Output the (x, y) coordinate of the center of the cell containing the given text.  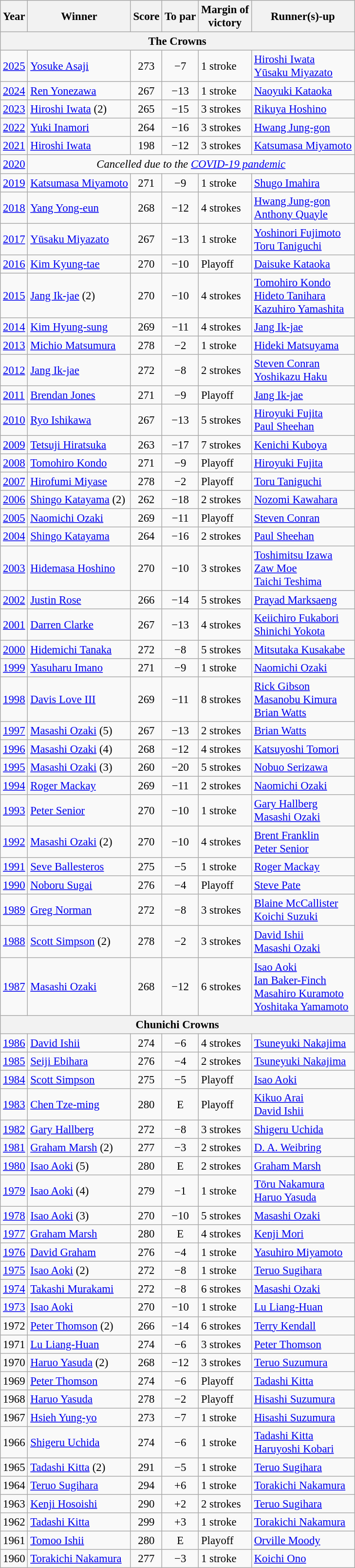
2012 (14, 371)
1967 (14, 1417)
Justin Rose (79, 600)
−18 (180, 500)
Hwang Jung-gon Anthony Quayle (303, 208)
Shingo Katayama (2) (79, 500)
Keiichiro Fukabori Shinichi Yokota (303, 624)
2018 (14, 208)
2009 (14, 445)
Year (14, 17)
299 (146, 1522)
1966 (14, 1442)
1975 (14, 1271)
1964 (14, 1486)
Kenichi Kuboya (303, 445)
Hirofumi Miyase (79, 482)
Davis Love III (79, 699)
8 strokes (225, 699)
Yuki Inamori (79, 128)
1989 (14, 910)
Winner (79, 17)
Score (146, 17)
263 (146, 445)
Hidemasa Hoshino (79, 568)
Masashi Ozaki (4) (79, 749)
Ryo Ishikawa (79, 420)
Kim Kyung-tae (79, 264)
1984 (14, 1079)
Haruo Yasuda (79, 1399)
Yang Yong-eun (79, 208)
1968 (14, 1399)
Tomohiro Kondo (79, 463)
Steven Conran (303, 518)
Tōru Nakamura Haruo Yasuda (303, 1191)
Seiji Ebihara (79, 1061)
Shugo Imahira (303, 183)
Kenji Mori (303, 1234)
Hiroyuki Fujita Paul Sheehan (303, 420)
1973 (14, 1308)
279 (146, 1191)
Brent Franklin Peter Senior (303, 843)
Margin ofvictory (225, 17)
Gary Hallberg Masashi Ozaki (303, 810)
1991 (14, 867)
−1 (180, 1191)
Hiroshi Iwata Yūsaku Miyazato (303, 66)
2013 (14, 345)
David Ishii (79, 1043)
Prayad Marksaeng (303, 600)
D. A. Weibring (303, 1148)
2000 (14, 649)
1993 (14, 810)
260 (146, 767)
Scott Simpson (2) (79, 942)
290 (146, 1504)
−15 (180, 109)
1969 (14, 1381)
Naoyuki Kataoka (303, 91)
Steven Conran Yoshikazu Haku (303, 371)
Isao Aoki (5) (79, 1166)
1997 (14, 731)
Masashi Ozaki (3) (79, 767)
Takashi Murakami (79, 1289)
Terry Kendall (303, 1326)
1992 (14, 843)
291 (146, 1467)
Runner(s)-up (303, 17)
Hiroyuki Fujita (303, 463)
2007 (14, 482)
Cancelled due to the COVID-19 pandemic (191, 164)
Hidemichi Tanaka (79, 649)
1960 (14, 1559)
Tetsuji Hiratsuka (79, 445)
1963 (14, 1504)
To par (180, 17)
+6 (180, 1486)
Steve Pate (303, 885)
Isao Aoki Ian Baker-Finch Masahiro Kuramoto Yoshitaka Yamamoto (303, 987)
Yasuhiro Miyamoto (303, 1253)
1985 (14, 1061)
−17 (180, 445)
1974 (14, 1289)
Peter Senior (79, 810)
Yoshinori Fujimoto Toru Taniguchi (303, 239)
2024 (14, 91)
Tadashi Kitta (2) (79, 1467)
Hsieh Yung-yo (79, 1417)
1965 (14, 1467)
2008 (14, 463)
Koichi Ono (303, 1559)
2025 (14, 66)
2001 (14, 624)
Tomohiro Kondo Hideto Tanihara Kazuhiro Yamashita (303, 295)
1961 (14, 1541)
Haruo Yasuda (2) (79, 1362)
Isao Aoki (4) (79, 1191)
2017 (14, 239)
1987 (14, 987)
+2 (180, 1504)
Masashi Ozaki (2) (79, 843)
2020 (14, 164)
2005 (14, 518)
2006 (14, 500)
Tomoo Ishii (79, 1541)
7 strokes (225, 445)
1986 (14, 1043)
1990 (14, 885)
Hiroshi Iwata (79, 146)
Gary Hallberg (79, 1129)
1995 (14, 767)
198 (146, 146)
2004 (14, 537)
Chen Tze-ming (79, 1105)
2010 (14, 420)
1998 (14, 699)
2002 (14, 600)
Nobuo Serizawa (303, 767)
2015 (14, 295)
1978 (14, 1216)
1988 (14, 942)
1962 (14, 1522)
Greg Norman (79, 910)
Kikuo Arai David Ishii (303, 1105)
Blaine McCallister Koichi Suzuki (303, 910)
2016 (14, 264)
2021 (14, 146)
Toru Taniguchi (303, 482)
Orville Moody (303, 1541)
1996 (14, 749)
265 (146, 109)
Seve Ballesteros (79, 867)
Graham Marsh (2) (79, 1148)
Nozomi Kawahara (303, 500)
Peter Thomson (2) (79, 1326)
1972 (14, 1326)
2022 (14, 128)
1979 (14, 1191)
Noboru Sugai (79, 885)
Scott Simpson (79, 1079)
Yūsaku Miyazato (79, 239)
294 (146, 1486)
1976 (14, 1253)
Yasuharu Imano (79, 668)
Kenji Hosoishi (79, 1504)
Katsuyoshi Tomori (303, 749)
1982 (14, 1129)
David Graham (79, 1253)
1994 (14, 786)
Michio Matsumura (79, 345)
2023 (14, 109)
Daisuke Kataoka (303, 264)
Hiroshi Iwata (2) (79, 109)
Chunichi Crowns (177, 1024)
1999 (14, 668)
Mitsutaka Kusakabe (303, 649)
Kim Hyung-sung (79, 327)
Hideki Matsuyama (303, 345)
Toshimitsu Izawa Zaw Moe Taichi Teshima (303, 568)
2011 (14, 395)
Isao Aoki (2) (79, 1271)
1977 (14, 1234)
The Crowns (177, 41)
Isao Aoki (3) (79, 1216)
+3 (180, 1522)
Brian Watts (303, 731)
1971 (14, 1344)
1980 (14, 1166)
Yosuke Asaji (79, 66)
1983 (14, 1105)
Shingo Katayama (79, 537)
Masashi Ozaki (5) (79, 731)
Hwang Jung-gon (303, 128)
1970 (14, 1362)
Teruo Suzumura (303, 1362)
Rick Gibson Masanobu Kimura Brian Watts (303, 699)
1981 (14, 1148)
2003 (14, 568)
Darren Clarke (79, 624)
Ren Yonezawa (79, 91)
−20 (180, 767)
Brendan Jones (79, 395)
Jang Ik-jae (2) (79, 295)
262 (146, 500)
David Ishii Masashi Ozaki (303, 942)
Paul Sheehan (303, 537)
Rikuya Hoshino (303, 109)
Tadashi Kitta Haruyoshi Kobari (303, 1442)
2019 (14, 183)
2014 (14, 327)
